Output the [X, Y] coordinate of the center of the cell containing the given text.  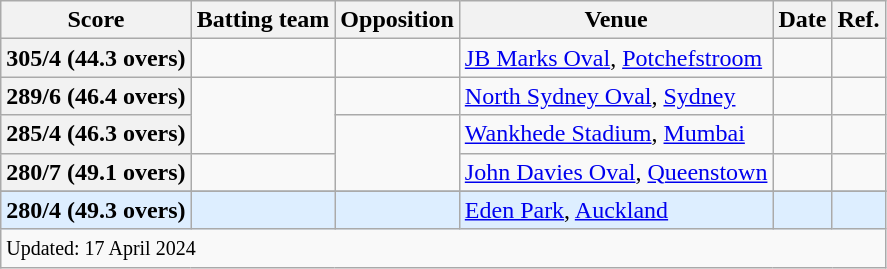
280/7 (49.1 overs) [96, 172]
Wankhede Stadium, Mumbai [616, 134]
John Davies Oval, Queenstown [616, 172]
JB Marks Oval, Potchefstroom [616, 58]
Score [96, 20]
289/6 (46.4 overs) [96, 96]
Batting team [263, 20]
Venue [616, 20]
North Sydney Oval, Sydney [616, 96]
Date [802, 20]
Eden Park, Auckland [616, 210]
280/4 (49.3 overs) [96, 210]
Ref. [858, 20]
Opposition [397, 20]
305/4 (44.3 overs) [96, 58]
Updated: 17 April 2024 [443, 248]
285/4 (46.3 overs) [96, 134]
